Return the (X, Y) coordinate for the center point of the cell that contains the specified text.  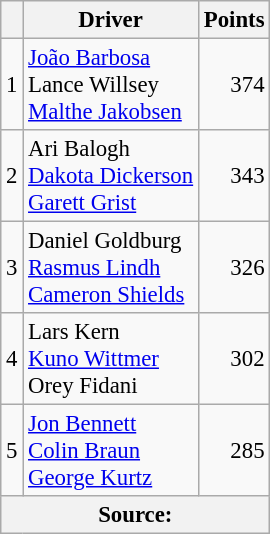
4 (12, 359)
326 (234, 268)
Ari Balogh Dakota Dickerson Garett Grist (111, 176)
343 (234, 176)
285 (234, 451)
Points (234, 20)
3 (12, 268)
302 (234, 359)
1 (12, 85)
Driver (111, 20)
Daniel Goldburg Rasmus Lindh Cameron Shields (111, 268)
Lars Kern Kuno Wittmer Orey Fidani (111, 359)
Jon Bennett Colin Braun George Kurtz (111, 451)
374 (234, 85)
2 (12, 176)
Source: (136, 515)
5 (12, 451)
João Barbosa Lance Willsey Malthe Jakobsen (111, 85)
